Detect which cell encompasses the target text, then output its (X, Y) center coordinate. 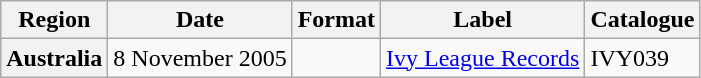
8 November 2005 (200, 58)
Region (54, 20)
Australia (54, 58)
IVY039 (642, 58)
Label (483, 20)
Catalogue (642, 20)
Date (200, 20)
Ivy League Records (483, 58)
Format (336, 20)
